Identify which cell holds the provided text, then report its [X, Y] central coordinate. 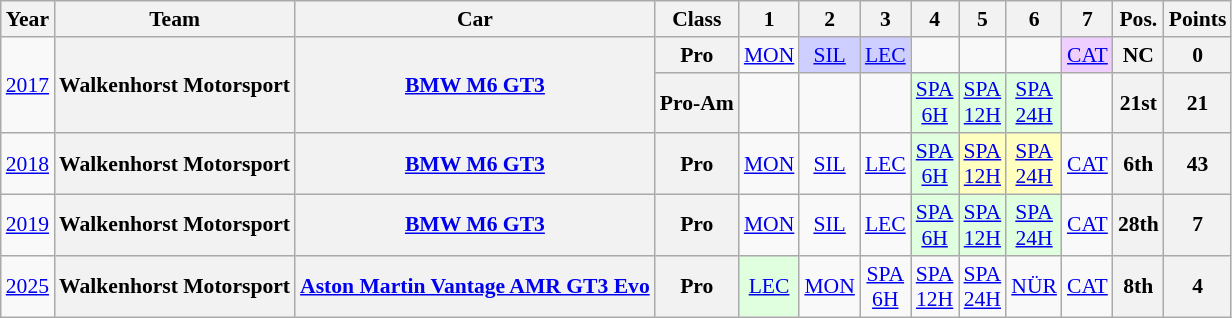
NÜR [1034, 286]
Team [174, 19]
6th [1138, 164]
2018 [28, 164]
1 [770, 19]
5 [982, 19]
2 [830, 19]
NC [1138, 55]
21st [1138, 102]
2019 [28, 226]
Pro-Am [697, 102]
2017 [28, 86]
Class [697, 19]
Car [475, 19]
0 [1198, 55]
21 [1198, 102]
6 [1034, 19]
8th [1138, 286]
43 [1198, 164]
Points [1198, 19]
Year [28, 19]
Pos. [1138, 19]
28th [1138, 226]
2025 [28, 286]
3 [886, 19]
Aston Martin Vantage AMR GT3 Evo [475, 286]
